Locate the cell with the specified text and output its (x, y) center coordinate. 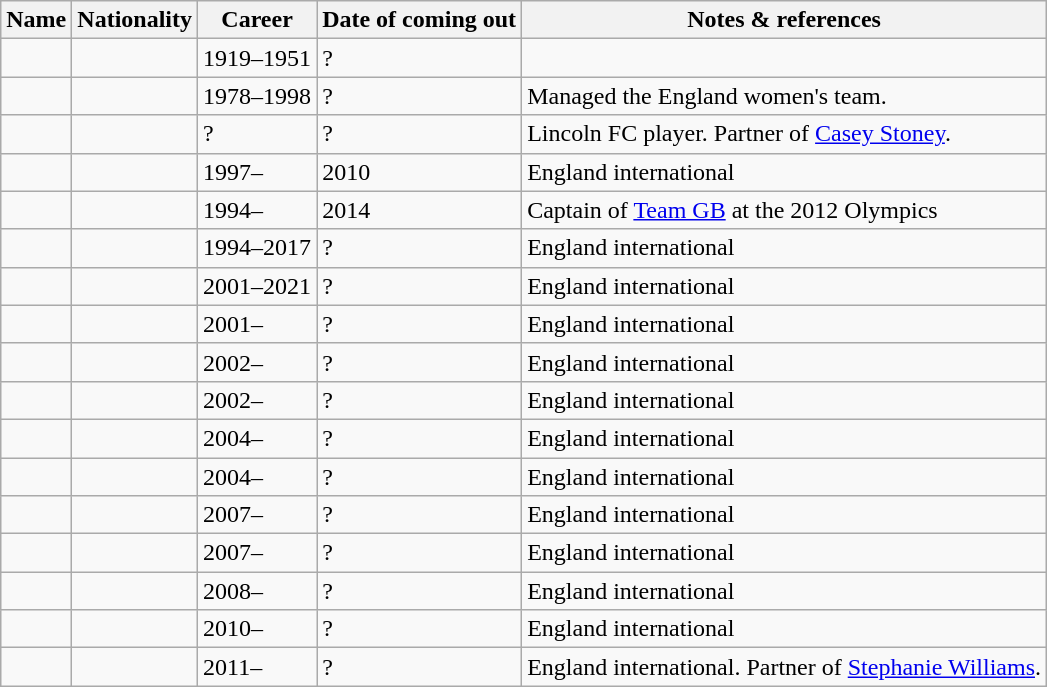
Career (258, 20)
Notes & references (784, 20)
Managed the England women's team. (784, 96)
Date of coming out (420, 20)
Lincoln FC player. Partner of Casey Stoney. (784, 134)
1978–1998 (258, 96)
2008– (258, 591)
1997– (258, 172)
2010 (420, 172)
1994–2017 (258, 248)
1994– (258, 210)
Nationality (135, 20)
2001– (258, 324)
1919–1951 (258, 58)
2011– (258, 667)
Name (36, 20)
2014 (420, 210)
2010– (258, 629)
Captain of Team GB at the 2012 Olympics (784, 210)
England international. Partner of Stephanie Williams. (784, 667)
2001–2021 (258, 286)
